Pinpoint the cell where the given text exists, returning its (x, y) midpoint coordinate. 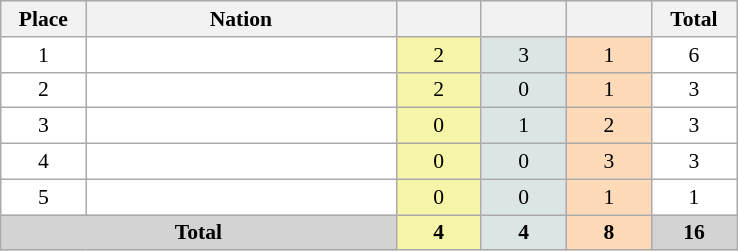
6 (694, 55)
Nation (241, 19)
8 (608, 233)
16 (694, 233)
5 (44, 197)
Place (44, 19)
